Determine the (x, y) coordinate at the center of the cell enclosing the given text.  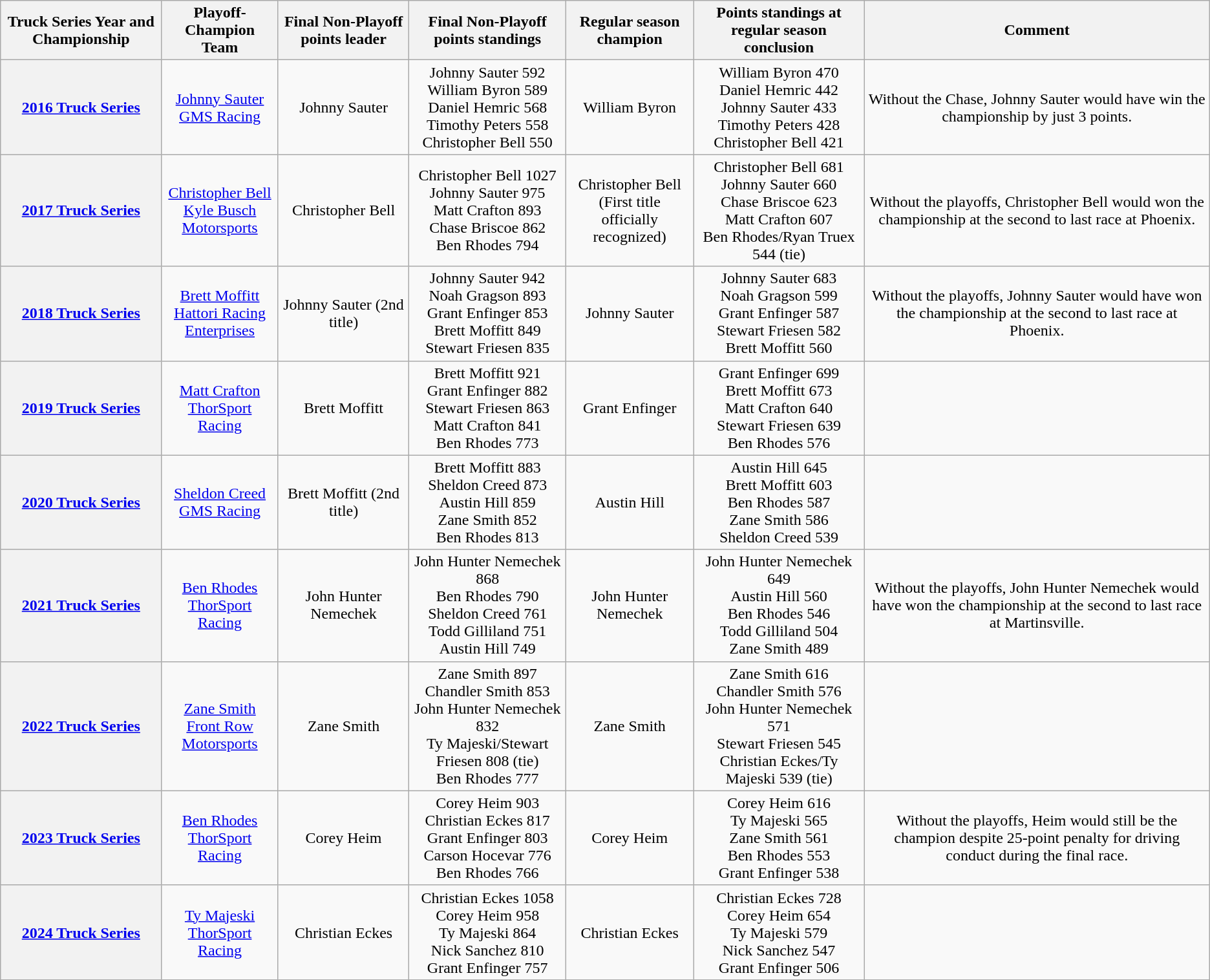
Christian Eckes 1058Corey Heim 958Ty Majeski 864Nick Sanchez 810Grant Enfinger 757 (487, 932)
2024 Truck Series (81, 932)
Without the playoffs, Christopher Bell would won the championship at the second to last race at Phoenix. (1037, 211)
Austin Hill 645Brett Moffitt 603Ben Rhodes 587Zane Smith 586Sheldon Creed 539 (779, 502)
John Hunter Nemechek 649Austin Hill 560Ben Rhodes 546Todd Gilliland 504Zane Smith 489 (779, 605)
Johnny Sauter 592William Byron 589Daniel Hemric 568Timothy Peters 558Christopher Bell 550 (487, 107)
2022 Truck Series (81, 726)
Zane Smith Front Row Motorsports (220, 726)
2016 Truck Series (81, 107)
2018 Truck Series (81, 314)
2017 Truck Series (81, 211)
Playoff-ChampionTeam (220, 30)
2019 Truck Series (81, 408)
Points standings at regular season conclusion (779, 30)
Without the playoffs, Johnny Sauter would have won the championship at the second to last race at Phoenix. (1037, 314)
Final Non-Playoff points standings (487, 30)
Truck Series Year and Championship (81, 30)
2021 Truck Series (81, 605)
Johnny SauterGMS Racing (220, 107)
Christopher Bell(First title officially recognized) (630, 211)
Brett Moffitt (344, 408)
Sheldon CreedGMS Racing (220, 502)
Christopher Bell 1027Johnny Sauter 975Matt Crafton 893Chase Briscoe 862Ben Rhodes 794 (487, 211)
Christian Eckes 728Corey Heim 654Ty Majeski 579Nick Sanchez 547Grant Enfinger 506 (779, 932)
Brett Moffitt 921Grant Enfinger 882Stewart Friesen 863Matt Crafton 841Ben Rhodes 773 (487, 408)
Ty MajeskiThorSport Racing (220, 932)
William Byron (630, 107)
Zane Smith 616Chandler Smith 576John Hunter Nemechek 571Stewart Friesen 545Christian Eckes/Ty Majeski 539 (tie) (779, 726)
Johnny Sauter 683Noah Gragson 599Grant Enfinger 587Stewart Friesen 582 Brett Moffitt 560 (779, 314)
Corey Heim 903Christian Eckes 817Grant Enfinger 803Carson Hocevar 776Ben Rhodes 766 (487, 838)
John Hunter Nemechek 868Ben Rhodes 790Sheldon Creed 761Todd Gilliland 751Austin Hill 749 (487, 605)
Final Non-Playoff points leader (344, 30)
Brett MoffittHattori Racing Enterprises (220, 314)
Christopher Bell 681Johnny Sauter 660Chase Briscoe 623Matt Crafton 607Ben Rhodes/Ryan Truex 544 (tie) (779, 211)
Corey Heim 616Ty Majeski 565Zane Smith 561Ben Rhodes 553Grant Enfinger 538 (779, 838)
Christopher Bell (344, 211)
Grant Enfinger (630, 408)
Regular season champion (630, 30)
Johnny Sauter (2nd title) (344, 314)
Grant Enfinger 699Brett Moffitt 673Matt Crafton 640Stewart Friesen 639Ben Rhodes 576 (779, 408)
Matt CraftonThorSport Racing (220, 408)
Brett Moffitt (2nd title) (344, 502)
Without the playoffs, John Hunter Nemechek would have won the championship at the second to last race at Martinsville. (1037, 605)
Without the playoffs, Heim would still be the champion despite 25-point penalty for driving conduct during the final race. (1037, 838)
Zane Smith 897Chandler Smith 853John Hunter Nemechek 832Ty Majeski/Stewart Friesen 808 (tie)Ben Rhodes 777 (487, 726)
Without the Chase, Johnny Sauter would have win the championship by just 3 points. (1037, 107)
William Byron 470Daniel Hemric 442Johnny Sauter 433Timothy Peters 428Christopher Bell 421 (779, 107)
Johnny Sauter 942Noah Gragson 893Grant Enfinger 853Brett Moffitt 849Stewart Friesen 835 (487, 314)
2023 Truck Series (81, 838)
Brett Moffitt 883Sheldon Creed 873Austin Hill 859Zane Smith 852Ben Rhodes 813 (487, 502)
Christopher BellKyle Busch Motorsports (220, 211)
Austin Hill (630, 502)
2020 Truck Series (81, 502)
Comment (1037, 30)
